Extract the [x, y] coordinate from the center of the cell holding the provided text.  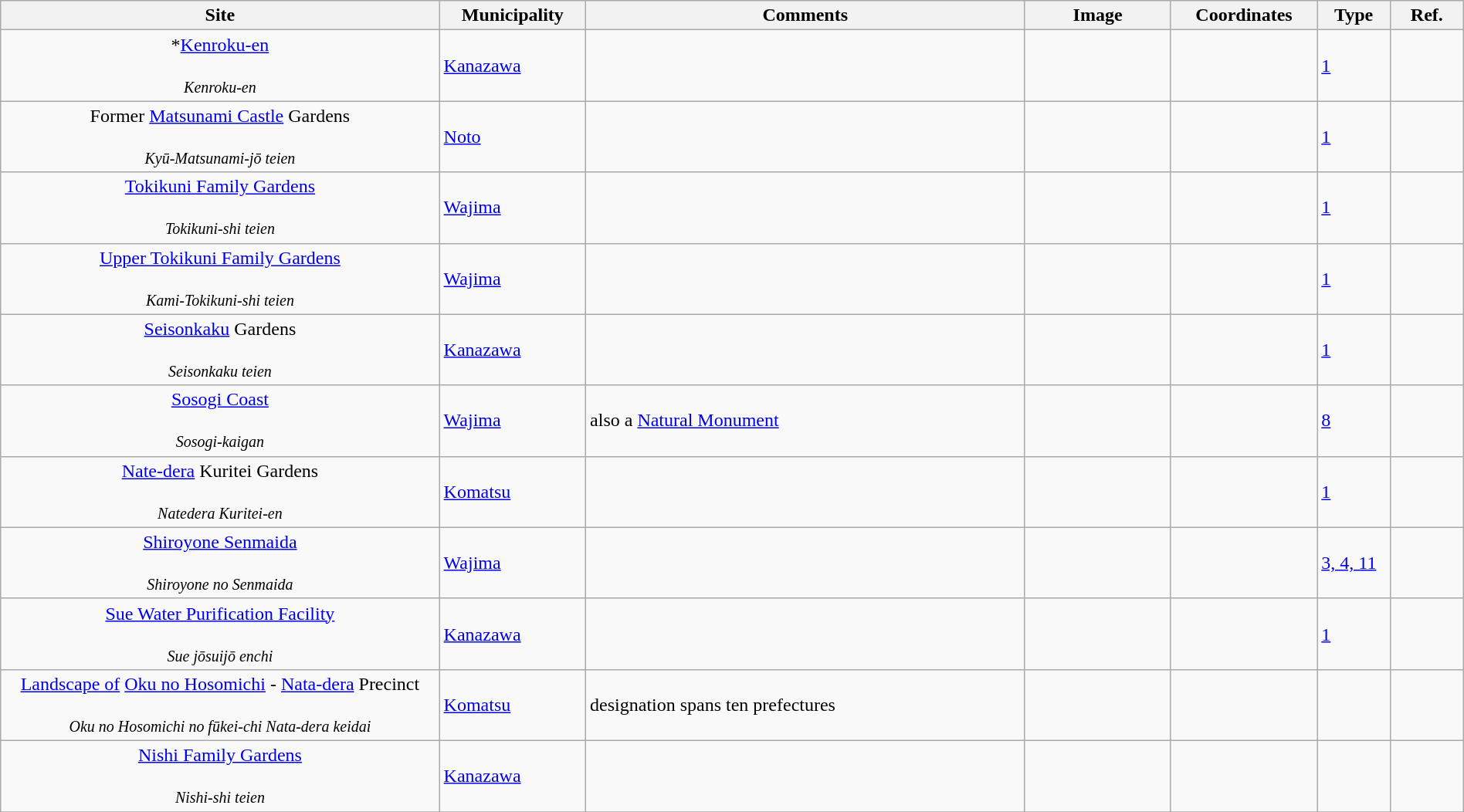
3, 4, 11 [1354, 563]
Coordinates [1243, 15]
8 [1354, 421]
Seisonkaku GardensSeisonkaku teien [220, 350]
Noto [513, 137]
Upper Tokikuni Family GardensKami-Tokikuni-shi teien [220, 279]
*Kenroku-enKenroku-en [220, 66]
Ref. [1427, 15]
Landscape of Oku no Hosomichi - Nata-dera PrecinctOku no Hosomichi no fūkei-chi Nata-dera keidai [220, 705]
Former Matsunami Castle GardensKyū-Matsunami-jō teien [220, 137]
Site [220, 15]
Sosogi CoastSosogi-kaigan [220, 421]
Comments [805, 15]
Image [1098, 15]
Municipality [513, 15]
Tokikuni Family GardensTokikuni-shi teien [220, 208]
Nate-dera Kuritei GardensNatedera Kuritei-en [220, 492]
also a Natural Monument [805, 421]
Type [1354, 15]
designation spans ten prefectures [805, 705]
Shiroyone SenmaidaShiroyone no Senmaida [220, 563]
Sue Water Purification FacilitySue jōsuijō enchi [220, 634]
Nishi Family GardensNishi-shi teien [220, 776]
